Provide the [x, y] coordinate of the cell's center where the given text is located.  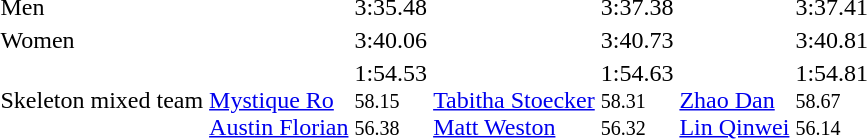
3:40.06 [391, 40]
3:40.73 [637, 40]
